Extract the [X, Y] coordinate from the center of the cell holding the provided text.  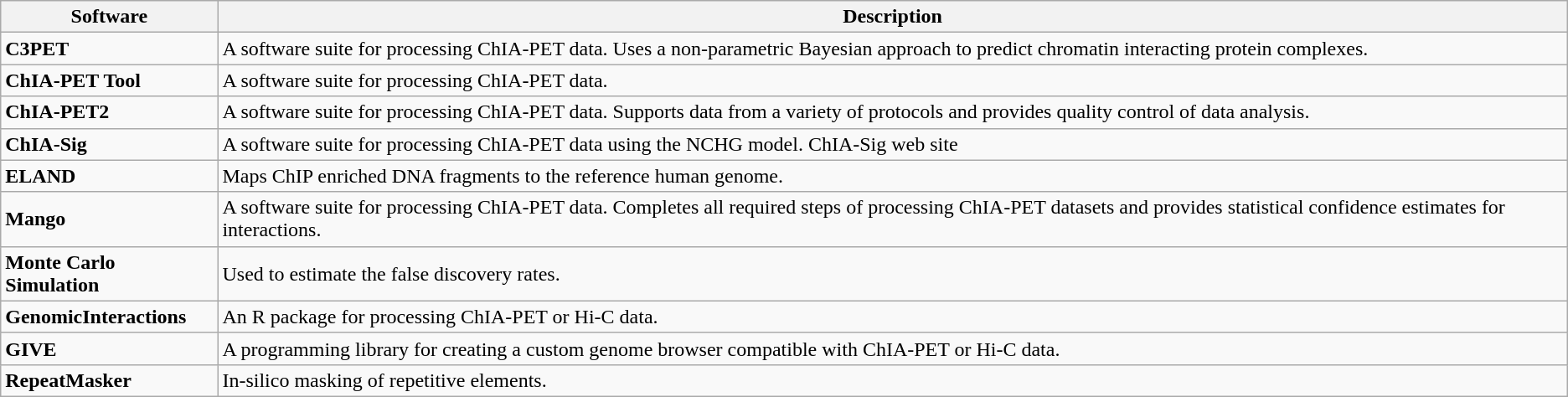
In-silico masking of repetitive elements. [893, 380]
A programming library for creating a custom genome browser compatible with ChIA-PET or Hi-C data. [893, 348]
A software suite for processing ChIA-PET data. [893, 80]
A software suite for processing ChIA-PET data. Uses a non-parametric Bayesian approach to predict chromatin interacting protein complexes. [893, 49]
Used to estimate the false discovery rates. [893, 273]
ELAND [109, 176]
Mango [109, 219]
C3PET [109, 49]
GIVE [109, 348]
An R package for processing ChIA-PET or Hi-C data. [893, 317]
Software [109, 17]
Maps ChIP enriched DNA fragments to the reference human genome. [893, 176]
GenomicInteractions [109, 317]
RepeatMasker [109, 380]
Description [893, 17]
ChIA-Sig [109, 144]
A software suite for processing ChIA-PET data. Supports data from a variety of protocols and provides quality control of data analysis. [893, 112]
Monte Carlo Simulation [109, 273]
ChIA-PET2 [109, 112]
ChIA-PET Tool [109, 80]
A software suite for processing ChIA-PET data using the NCHG model. ChIA-Sig web site [893, 144]
